Identify which cell holds the provided text, then report its [x, y] central coordinate. 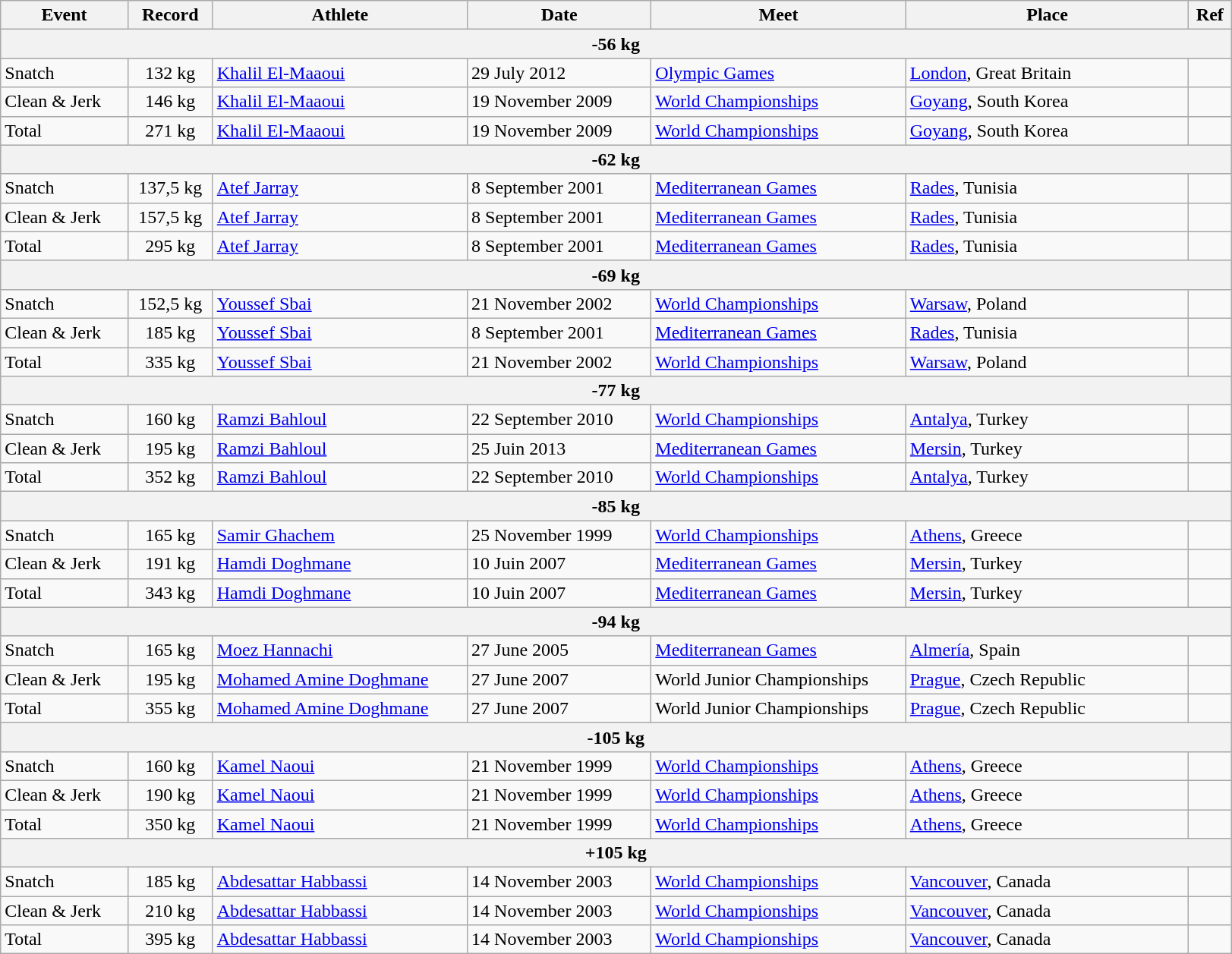
355 kg [170, 708]
295 kg [170, 246]
Olympic Games [779, 73]
-94 kg [616, 622]
Ref [1210, 15]
25 November 1999 [559, 535]
137,5 kg [170, 188]
343 kg [170, 593]
Athlete [340, 15]
London, Great Britain [1048, 73]
29 July 2012 [559, 73]
271 kg [170, 131]
Almería, Spain [1048, 650]
Moez Hannachi [340, 650]
-62 kg [616, 159]
132 kg [170, 73]
+105 kg [616, 853]
191 kg [170, 564]
Samir Ghachem [340, 535]
-105 kg [616, 737]
Place [1048, 15]
152,5 kg [170, 304]
-77 kg [616, 391]
210 kg [170, 911]
146 kg [170, 102]
Meet [779, 15]
Event [65, 15]
-69 kg [616, 275]
-56 kg [616, 44]
350 kg [170, 823]
190 kg [170, 795]
335 kg [170, 362]
352 kg [170, 477]
25 Juin 2013 [559, 449]
395 kg [170, 940]
Date [559, 15]
Record [170, 15]
157,5 kg [170, 217]
27 June 2005 [559, 650]
-85 kg [616, 506]
